Detect which cell encompasses the target text, then output its [X, Y] center coordinate. 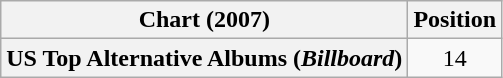
14 [455, 58]
US Top Alternative Albums (Billboard) [204, 58]
Position [455, 20]
Chart (2007) [204, 20]
